Determine the [x, y] coordinate at the center of the cell enclosing the given text.  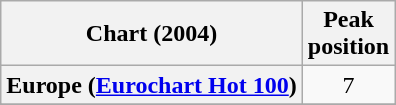
Europe (Eurochart Hot 100) [152, 85]
Chart (2004) [152, 34]
Peakposition [348, 34]
7 [348, 85]
